Search for the cell housing the specified text and yield its (X, Y) center coordinate. 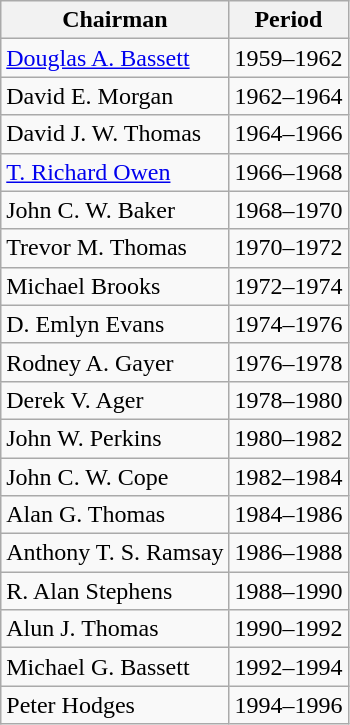
Trevor M. Thomas (115, 248)
David E. Morgan (115, 96)
Alan G. Thomas (115, 515)
1980–1982 (288, 438)
1959–1962 (288, 58)
1984–1986 (288, 515)
R. Alan Stephens (115, 591)
1988–1990 (288, 591)
Derek V. Ager (115, 400)
1994–1996 (288, 705)
D. Emlyn Evans (115, 324)
T. Richard Owen (115, 172)
1962–1964 (288, 96)
Chairman (115, 20)
John W. Perkins (115, 438)
Rodney A. Gayer (115, 362)
Michael G. Bassett (115, 667)
1972–1974 (288, 286)
Period (288, 20)
John C. W. Baker (115, 210)
Anthony T. S. Ramsay (115, 553)
Douglas A. Bassett (115, 58)
1992–1994 (288, 667)
Michael Brooks (115, 286)
1968–1970 (288, 210)
1986–1988 (288, 553)
1966–1968 (288, 172)
David J. W. Thomas (115, 134)
1964–1966 (288, 134)
1976–1978 (288, 362)
1982–1984 (288, 477)
1990–1992 (288, 629)
1978–1980 (288, 400)
1970–1972 (288, 248)
1974–1976 (288, 324)
Peter Hodges (115, 705)
John C. W. Cope (115, 477)
Alun J. Thomas (115, 629)
